From the cell containing the given text, extract its center point as (X, Y) coordinate. 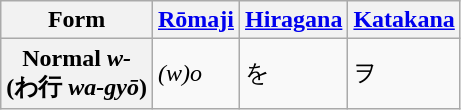
Katakana (404, 20)
ヲ (404, 74)
Rōmaji (196, 20)
を (294, 74)
Hiragana (294, 20)
Normal w-(わ行 wa-gyō) (77, 74)
(w)o (196, 74)
Form (77, 20)
